Identify which cell holds the provided text, then report its [X, Y] central coordinate. 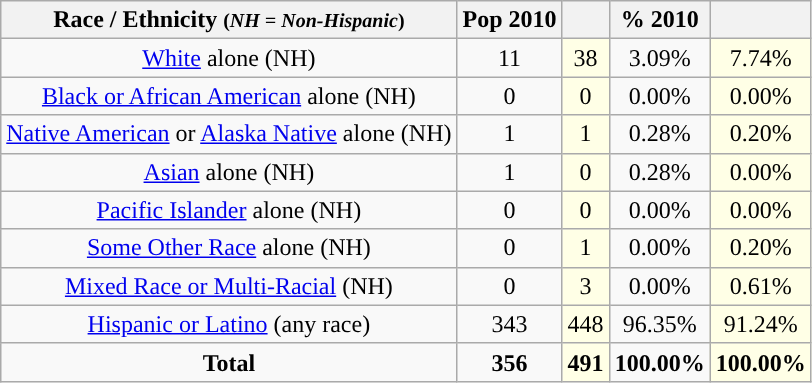
Hispanic or Latino (any race) [229, 324]
448 [586, 324]
96.35% [660, 324]
Race / Ethnicity (NH = Non-Hispanic) [229, 20]
356 [510, 362]
491 [586, 362]
Pop 2010 [510, 20]
91.24% [760, 324]
3.09% [660, 58]
Total [229, 362]
Black or African American alone (NH) [229, 96]
7.74% [760, 58]
3 [586, 286]
White alone (NH) [229, 58]
% 2010 [660, 20]
343 [510, 324]
38 [586, 58]
Native American or Alaska Native alone (NH) [229, 134]
Pacific Islander alone (NH) [229, 210]
11 [510, 58]
Mixed Race or Multi-Racial (NH) [229, 286]
0.61% [760, 286]
Asian alone (NH) [229, 172]
Some Other Race alone (NH) [229, 248]
